Detect which cell encompasses the target text, then output its [x, y] center coordinate. 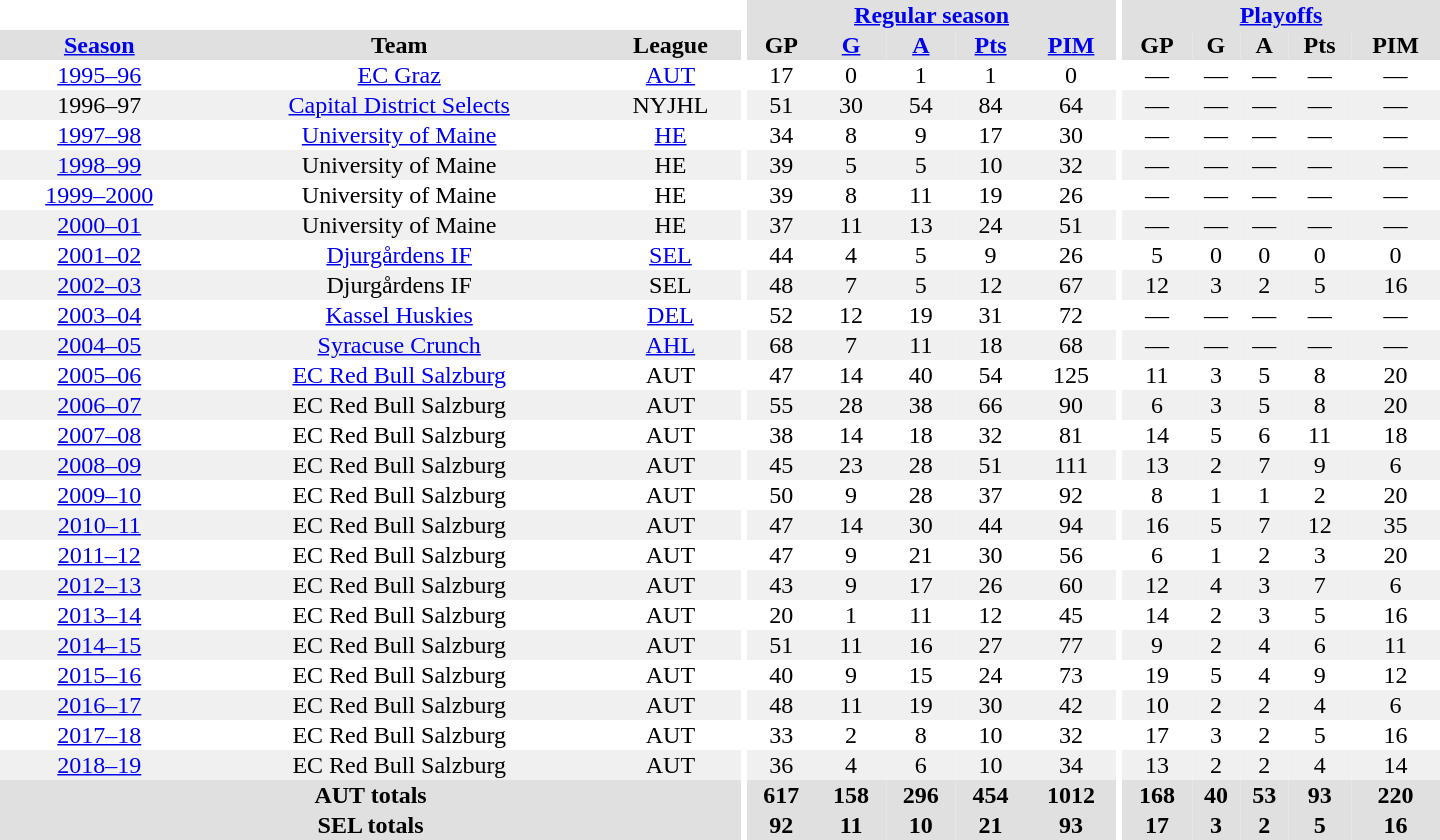
168 [1157, 795]
111 [1070, 465]
90 [1070, 405]
67 [1070, 285]
50 [781, 495]
23 [851, 465]
2015–16 [100, 675]
158 [851, 795]
Syracuse Crunch [400, 345]
52 [781, 315]
66 [991, 405]
2000–01 [100, 225]
2006–07 [100, 405]
73 [1070, 675]
Season [100, 45]
2011–12 [100, 555]
Team [400, 45]
AHL [670, 345]
617 [781, 795]
35 [1396, 525]
2014–15 [100, 645]
EC Graz [400, 75]
94 [1070, 525]
SEL totals [370, 825]
1996–97 [100, 105]
84 [991, 105]
Regular season [931, 15]
2017–18 [100, 735]
1998–99 [100, 165]
33 [781, 735]
53 [1264, 795]
42 [1070, 705]
36 [781, 765]
DEL [670, 315]
2008–09 [100, 465]
2002–03 [100, 285]
2001–02 [100, 255]
72 [1070, 315]
1999–2000 [100, 195]
NYJHL [670, 105]
2010–11 [100, 525]
2004–05 [100, 345]
1012 [1070, 795]
64 [1070, 105]
15 [921, 675]
2016–17 [100, 705]
77 [1070, 645]
League [670, 45]
2018–19 [100, 765]
AUT totals [370, 795]
220 [1396, 795]
2013–14 [100, 615]
Capital District Selects [400, 105]
Playoffs [1281, 15]
296 [921, 795]
454 [991, 795]
1995–96 [100, 75]
2012–13 [100, 585]
60 [1070, 585]
2003–04 [100, 315]
27 [991, 645]
2009–10 [100, 495]
56 [1070, 555]
31 [991, 315]
43 [781, 585]
2007–08 [100, 435]
55 [781, 405]
2005–06 [100, 375]
Kassel Huskies [400, 315]
81 [1070, 435]
1997–98 [100, 135]
125 [1070, 375]
